Locate the cell with the specified text and output its [X, Y] center coordinate. 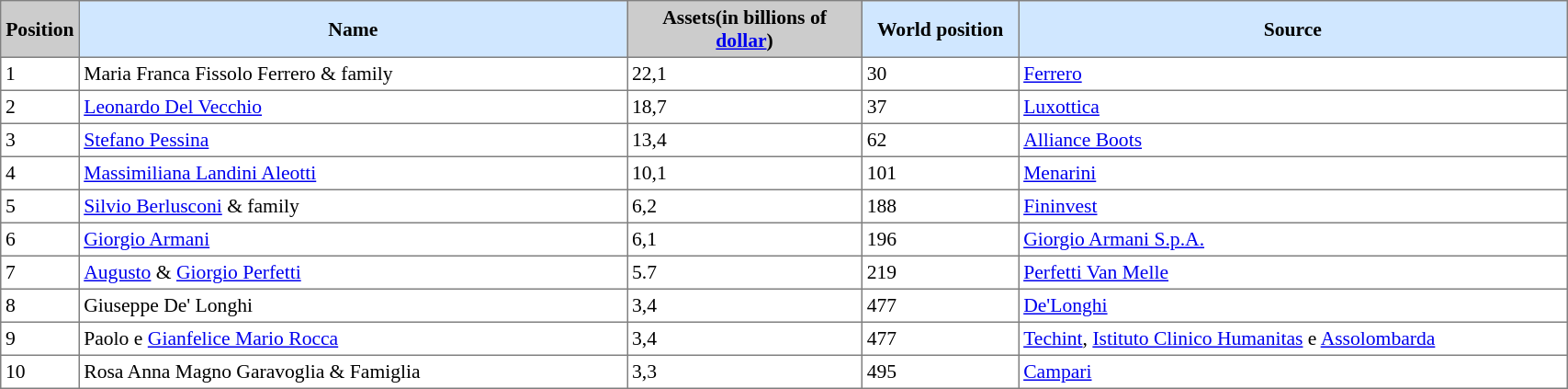
Ferrero [1293, 74]
101 [940, 173]
10 [40, 372]
Techint, Istituto Clinico Humanitas e Assolombarda [1293, 338]
Massimiliana Landini Aleotti [353, 173]
Position [40, 29]
3,3 [745, 372]
Menarini [1293, 173]
Rosa Anna Magno Garavoglia & Famiglia [353, 372]
22,1 [745, 74]
Paolo e Gianfelice Mario Rocca [353, 338]
6,2 [745, 206]
Fininvest [1293, 206]
219 [940, 272]
30 [940, 74]
495 [940, 372]
37 [940, 107]
7 [40, 272]
Source [1293, 29]
6 [40, 239]
Giorgio Armani S.p.A. [1293, 239]
Perfetti Van Melle [1293, 272]
13,4 [745, 140]
World position [940, 29]
Leonardo Del Vecchio [353, 107]
5 [40, 206]
18,7 [745, 107]
10,1 [745, 173]
Assets(in billions of dollar) [745, 29]
Maria Franca Fissolo Ferrero & family [353, 74]
62 [940, 140]
196 [940, 239]
9 [40, 338]
Giorgio Armani [353, 239]
Campari [1293, 372]
3 [40, 140]
Silvio Berlusconi & family [353, 206]
5.7 [745, 272]
Luxottica [1293, 107]
8 [40, 305]
Giuseppe De' Longhi [353, 305]
4 [40, 173]
6,1 [745, 239]
Stefano Pessina [353, 140]
Augusto & Giorgio Perfetti [353, 272]
De'Longhi [1293, 305]
1 [40, 74]
188 [940, 206]
Name [353, 29]
Alliance Boots [1293, 140]
2 [40, 107]
